Locate the cell with the specified text and output its [X, Y] center coordinate. 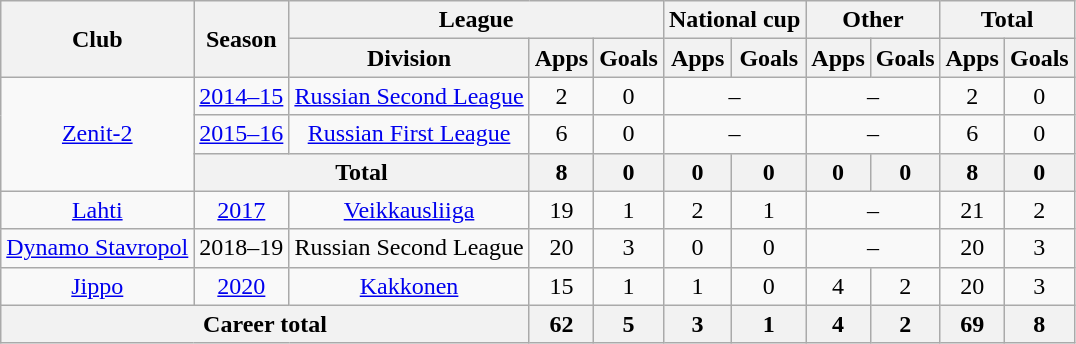
Division [409, 58]
21 [972, 210]
Other [873, 20]
Veikkausliiga [409, 210]
2018–19 [242, 248]
2020 [242, 286]
Club [98, 39]
Zenit-2 [98, 134]
15 [561, 286]
League [476, 20]
Career total [265, 324]
69 [972, 324]
Dynamo Stavropol [98, 248]
19 [561, 210]
National cup [734, 20]
Lahti [98, 210]
2017 [242, 210]
Kakkonen [409, 286]
2014–15 [242, 96]
Russian First League [409, 134]
2015–16 [242, 134]
Jippo [98, 286]
5 [629, 324]
62 [561, 324]
Season [242, 39]
